Find where the given text appears and provide that cell's center as [X, Y] coordinate. 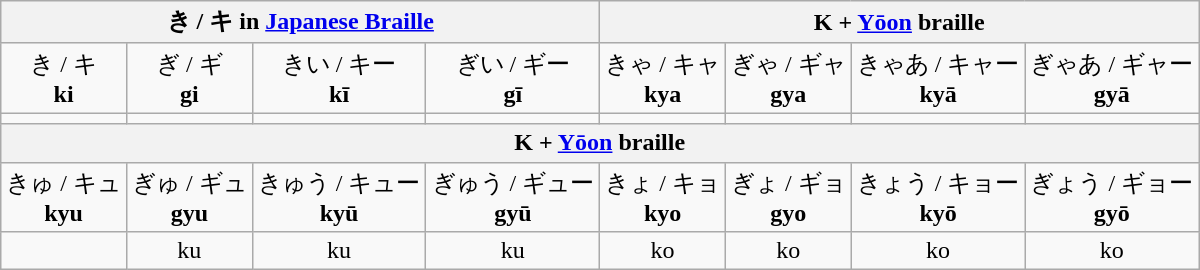
きゅう / キュー kyū [339, 197]
きい / キー kī [339, 78]
きゃ / キャ kya [663, 78]
ぎゅう / ギュー gyū [513, 197]
きゅ / キュ kyu [64, 197]
ぎゃ / ギャ gya [788, 78]
き / キ in Japanese Braille [300, 22]
ぎょ / ギョ gyo [788, 197]
ぎゅ / ギュ gyu [189, 197]
ぎゃあ / ギャー gyā [1112, 78]
き / キ ki [64, 78]
きゃあ / キャー kyā [938, 78]
きょう / キョー kyō [938, 197]
ぎい / ギー gī [513, 78]
きょ / キョ kyo [663, 197]
ぎょう / ギョー gyō [1112, 197]
ぎ / ギ gi [189, 78]
